From the cell containing the given text, extract its center point as (X, Y) coordinate. 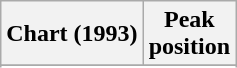
Peak position (189, 34)
Chart (1993) (72, 34)
